Find where the given text appears and provide that cell's center as [X, Y] coordinate. 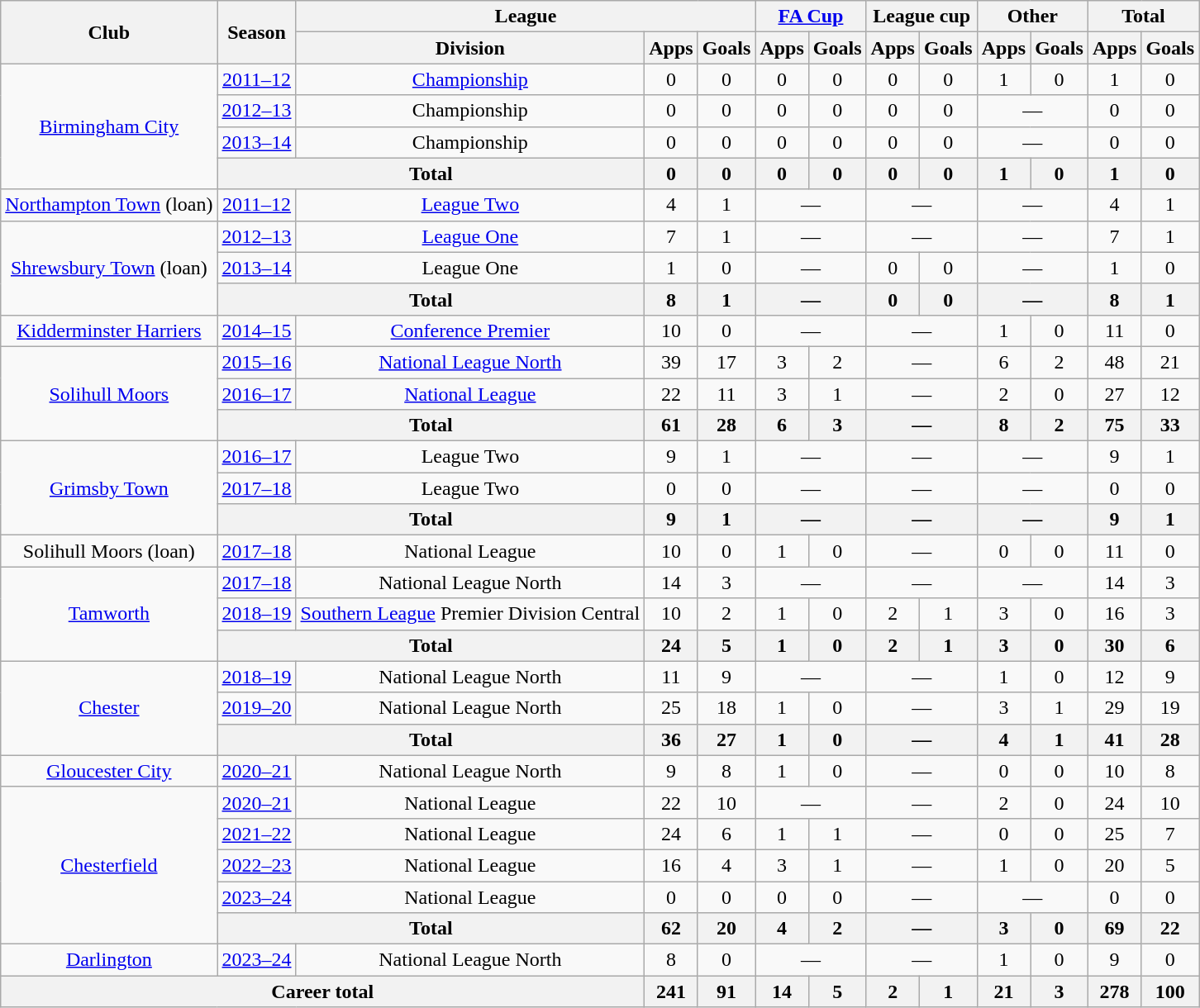
17 [726, 362]
33 [1170, 426]
41 [1114, 739]
Kidderminster Harriers [109, 330]
39 [671, 362]
Chester [109, 708]
Career total [322, 991]
Chesterfield [109, 865]
241 [671, 991]
2015–16 [256, 362]
Club [109, 32]
18 [726, 708]
30 [1114, 645]
Grimsby Town [109, 488]
75 [1114, 426]
69 [1114, 929]
Conference Premier [470, 330]
2021–22 [256, 834]
FA Cup [811, 17]
278 [1114, 991]
Northampton Town (loan) [109, 205]
Solihull Moors (loan) [109, 551]
Tamworth [109, 614]
2014–15 [256, 330]
2022–23 [256, 865]
Southern League Premier Division Central [470, 614]
Birmingham City [109, 126]
29 [1114, 708]
Shrewsbury Town (loan) [109, 268]
Season [256, 32]
91 [726, 991]
League [526, 17]
19 [1170, 708]
Division [470, 48]
61 [671, 426]
100 [1170, 991]
Other [1032, 17]
2019–20 [256, 708]
36 [671, 739]
Solihull Moors [109, 393]
Gloucester City [109, 771]
League cup [921, 17]
Darlington [109, 960]
62 [671, 929]
48 [1114, 362]
